Return the [X, Y] coordinate for the center point of the cell that contains the specified text.  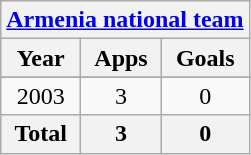
Goals [205, 58]
Armenia national team [125, 20]
Year [41, 58]
Total [41, 134]
Apps [122, 58]
2003 [41, 96]
